Find where the given text appears and provide that cell's center as (X, Y) coordinate. 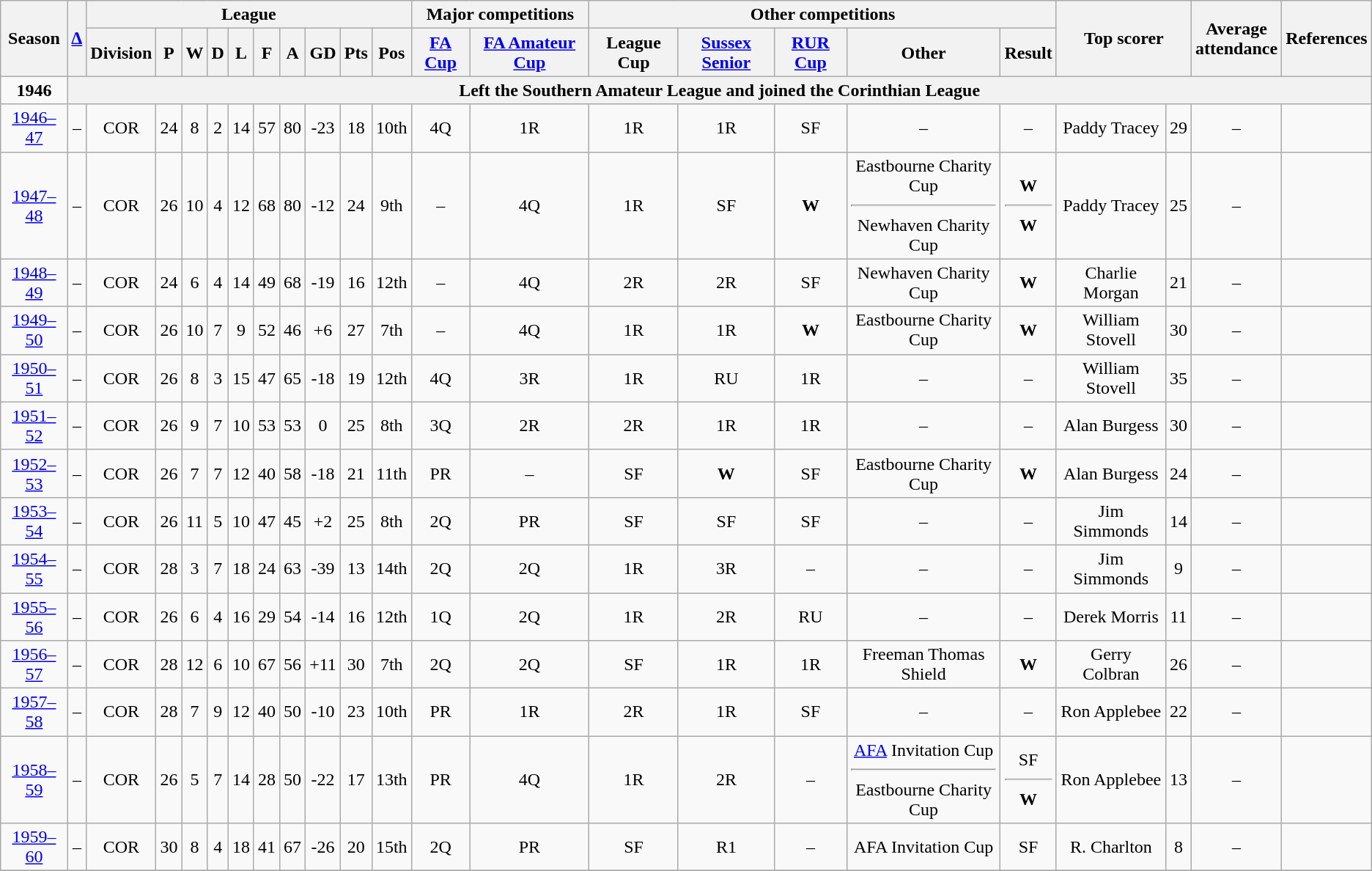
-12 (323, 205)
RUR Cup (811, 53)
1959–60 (34, 848)
13th (391, 780)
35 (1179, 378)
Eastbourne Charity CupNewhaven Charity Cup (923, 205)
Newhaven Charity Cup (923, 283)
FA Amateur Cup (529, 53)
27 (356, 330)
57 (267, 128)
1952–53 (34, 474)
1951–52 (34, 425)
League (249, 15)
3Q (440, 425)
-19 (323, 283)
D (218, 53)
1946–47 (34, 128)
1949–50 (34, 330)
-22 (323, 780)
L (240, 53)
2 (218, 128)
1950–51 (34, 378)
9th (391, 205)
Freeman Thomas Shield (923, 664)
SFW (1028, 780)
-39 (323, 569)
14th (391, 569)
17 (356, 780)
FA Cup (440, 53)
58 (293, 474)
0 (323, 425)
Gerry Colbran (1111, 664)
+6 (323, 330)
-14 (323, 616)
1957–58 (34, 713)
1948–49 (34, 283)
-26 (323, 848)
1958–59 (34, 780)
References (1327, 38)
Season (34, 38)
League Cup (634, 53)
P (169, 53)
1Q (440, 616)
WW (1028, 205)
54 (293, 616)
+11 (323, 664)
46 (293, 330)
R. Charlton (1111, 848)
23 (356, 713)
Charlie Morgan (1111, 283)
Division (122, 53)
1955–56 (34, 616)
Derek Morris (1111, 616)
Averageattendance (1237, 38)
Pos (391, 53)
Pts (356, 53)
1947–48 (34, 205)
11th (391, 474)
Major competitions (500, 15)
R1 (726, 848)
15th (391, 848)
20 (356, 848)
∆ (77, 38)
+2 (323, 521)
1954–55 (34, 569)
22 (1179, 713)
Other (923, 53)
Sussex Senior (726, 53)
Top scorer (1124, 38)
45 (293, 521)
56 (293, 664)
49 (267, 283)
Other competitions (823, 15)
AFA Invitation Cup (923, 848)
F (267, 53)
63 (293, 569)
1946 (34, 90)
Left the Southern Amateur League and joined the Corinthian League (720, 90)
-10 (323, 713)
-23 (323, 128)
AFA Invitation CupEastbourne Charity Cup (923, 780)
15 (240, 378)
52 (267, 330)
19 (356, 378)
GD (323, 53)
1953–54 (34, 521)
1956–57 (34, 664)
41 (267, 848)
65 (293, 378)
Result (1028, 53)
A (293, 53)
